Search for the cell housing the specified text and yield its [x, y] center coordinate. 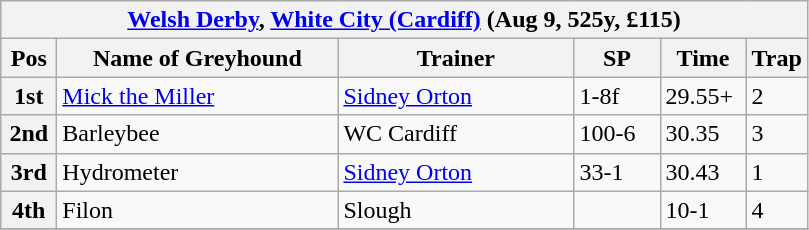
30.43 [703, 172]
Trainer [456, 58]
3 [776, 134]
1-8f [617, 96]
2nd [29, 134]
Hydrometer [198, 172]
30.35 [703, 134]
2 [776, 96]
Time [703, 58]
Slough [456, 210]
Welsh Derby, White City (Cardiff) (Aug 9, 525y, £115) [404, 20]
1st [29, 96]
10-1 [703, 210]
WC Cardiff [456, 134]
3rd [29, 172]
Name of Greyhound [198, 58]
Filon [198, 210]
29.55+ [703, 96]
4th [29, 210]
Pos [29, 58]
SP [617, 58]
4 [776, 210]
Trap [776, 58]
Mick the Miller [198, 96]
100-6 [617, 134]
33-1 [617, 172]
1 [776, 172]
Barleybee [198, 134]
